Determine the (x, y) coordinate at the center of the cell enclosing the given text.  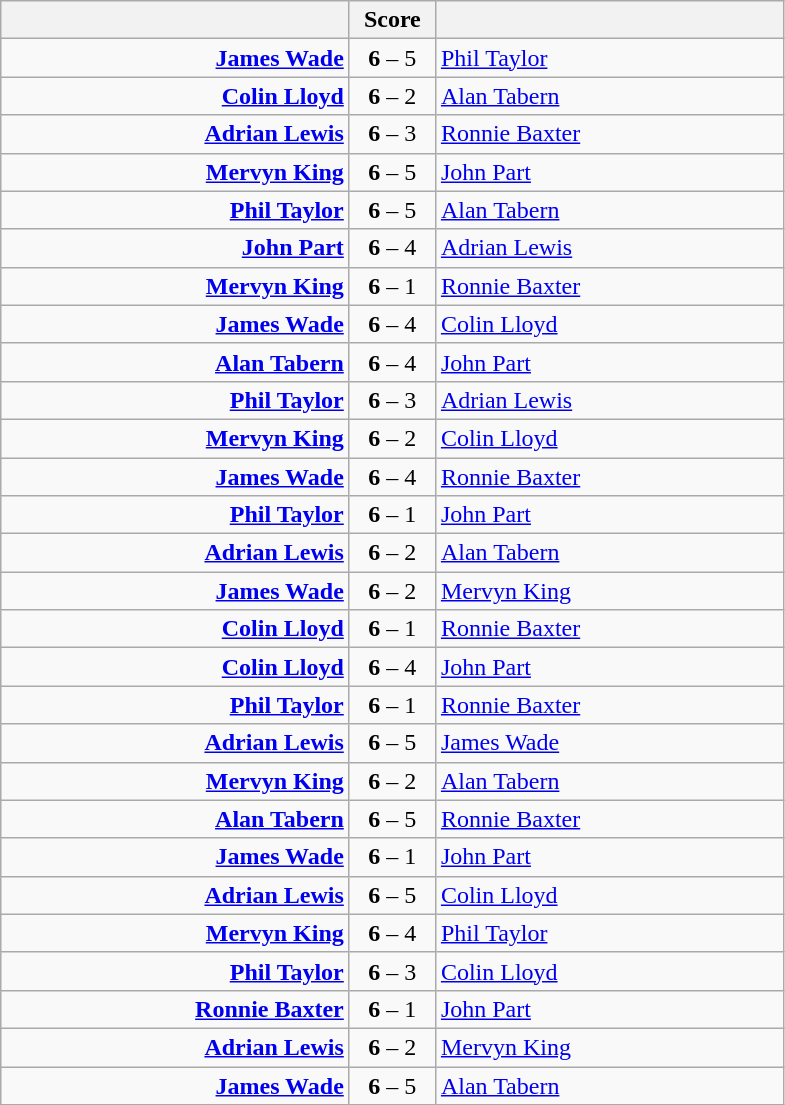
Score (392, 20)
